Return the [X, Y] coordinate for the center point of the cell that contains the specified text.  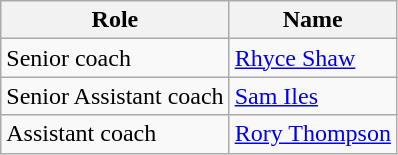
Assistant coach [115, 134]
Role [115, 20]
Senior Assistant coach [115, 96]
Rhyce Shaw [312, 58]
Sam Iles [312, 96]
Senior coach [115, 58]
Name [312, 20]
Rory Thompson [312, 134]
